From the cell containing the given text, extract its center point as [x, y] coordinate. 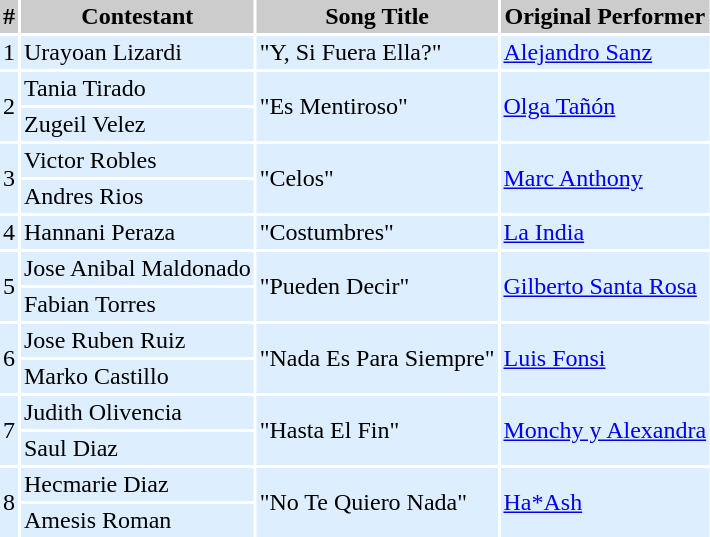
2 [9, 106]
Contestant [138, 16]
"Costumbres" [378, 232]
4 [9, 232]
Original Performer [606, 16]
Alejandro Sanz [606, 52]
Marko Castillo [138, 376]
Urayoan Lizardi [138, 52]
"Y, Si Fuera Ella?" [378, 52]
Song Title [378, 16]
Judith Olivencia [138, 412]
1 [9, 52]
Amesis Roman [138, 520]
Andres Rios [138, 196]
Victor Robles [138, 160]
"Nada Es Para Siempre" [378, 358]
Jose Anibal Maldonado [138, 268]
Zugeil Velez [138, 124]
La India [606, 232]
Saul Diaz [138, 448]
"Es Mentiroso" [378, 106]
Olga Tañón [606, 106]
Tania Tirado [138, 88]
Jose Ruben Ruiz [138, 340]
5 [9, 286]
"Hasta El Fin" [378, 430]
Luis Fonsi [606, 358]
Fabian Torres [138, 304]
Gilberto Santa Rosa [606, 286]
"Celos" [378, 178]
Hannani Peraza [138, 232]
Monchy y Alexandra [606, 430]
8 [9, 502]
6 [9, 358]
Hecmarie Diaz [138, 484]
"No Te Quiero Nada" [378, 502]
Ha*Ash [606, 502]
"Pueden Decir" [378, 286]
Marc Anthony [606, 178]
# [9, 16]
7 [9, 430]
3 [9, 178]
